Return the [x, y] coordinate for the center point of the cell that contains the specified text.  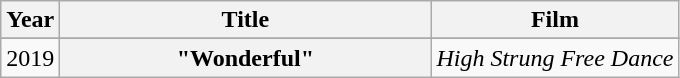
Title [246, 20]
Film [555, 20]
2019 [30, 58]
Year [30, 20]
"Wonderful" [246, 58]
High Strung Free Dance [555, 58]
